Provide the (X, Y) coordinate of the cell's center where the given text is located.  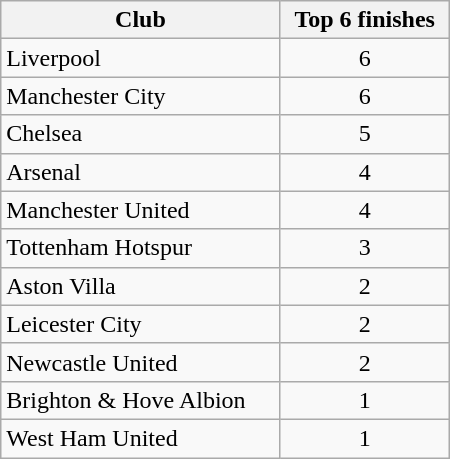
Brighton & Hove Albion (140, 400)
Tottenham Hotspur (140, 248)
Arsenal (140, 172)
Manchester City (140, 96)
West Ham United (140, 438)
Club (140, 20)
Leicester City (140, 324)
Chelsea (140, 134)
Newcastle United (140, 362)
3 (364, 248)
Manchester United (140, 210)
Liverpool (140, 58)
Top 6 finishes (364, 20)
Aston Villa (140, 286)
5 (364, 134)
